Output the (X, Y) coordinate of the center of the cell containing the given text.  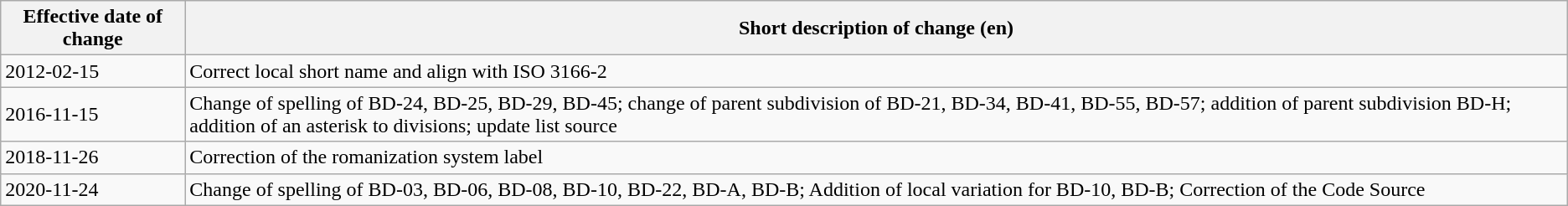
Correction of the romanization system label (876, 157)
Change of spelling of BD-03, BD-06, BD-08, BD-10, BD-22, BD-A, BD-B; Addition of local variation for BD-10, BD-B; Correction of the Code Source (876, 189)
2016-11-15 (93, 114)
Short description of change (en) (876, 28)
2012-02-15 (93, 71)
Correct local short name and align with ISO 3166-2 (876, 71)
Effective date of change (93, 28)
2018-11-26 (93, 157)
2020-11-24 (93, 189)
